Capture the cell that displays the provided text and extract its (x, y) central coordinate. 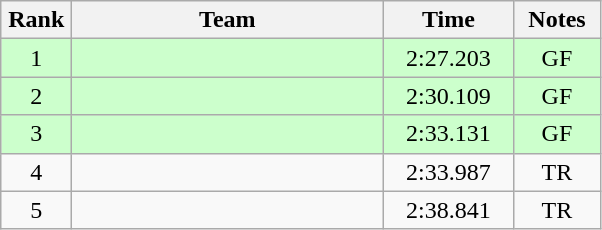
Notes (557, 20)
2:27.203 (448, 58)
4 (36, 172)
1 (36, 58)
Rank (36, 20)
2:33.987 (448, 172)
2:38.841 (448, 210)
Team (228, 20)
3 (36, 134)
2 (36, 96)
2:33.131 (448, 134)
2:30.109 (448, 96)
5 (36, 210)
Time (448, 20)
